Find where the given text appears and provide that cell's center as [X, Y] coordinate. 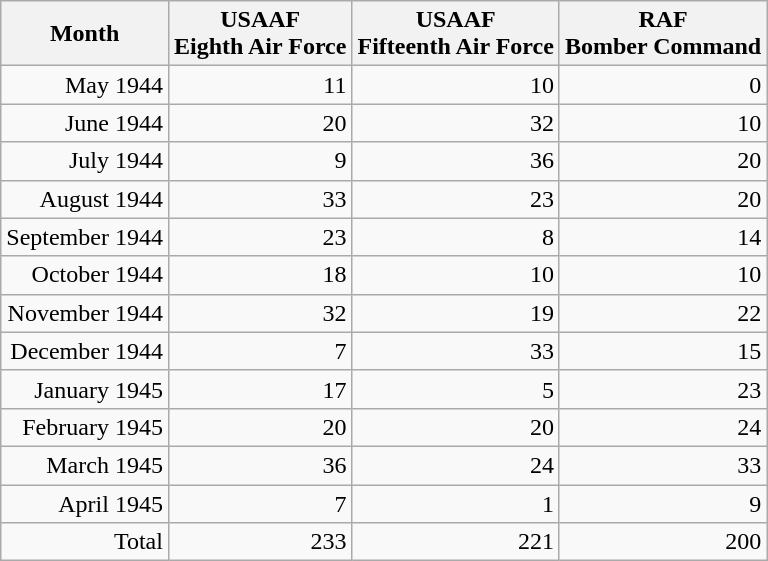
14 [662, 237]
October 1944 [85, 275]
June 1944 [85, 123]
1 [456, 503]
Month [85, 34]
February 1945 [85, 427]
8 [456, 237]
17 [260, 389]
December 1944 [85, 351]
19 [456, 313]
January 1945 [85, 389]
RAF Bomber Command [662, 34]
5 [456, 389]
August 1944 [85, 199]
18 [260, 275]
11 [260, 85]
November 1944 [85, 313]
March 1945 [85, 465]
Total [85, 542]
September 1944 [85, 237]
May 1944 [85, 85]
July 1944 [85, 161]
22 [662, 313]
233 [260, 542]
221 [456, 542]
15 [662, 351]
USAAFEighth Air Force [260, 34]
0 [662, 85]
200 [662, 542]
USAAFFifteenth Air Force [456, 34]
April 1945 [85, 503]
